Provide the (X, Y) coordinate of the cell's center where the given text is located.  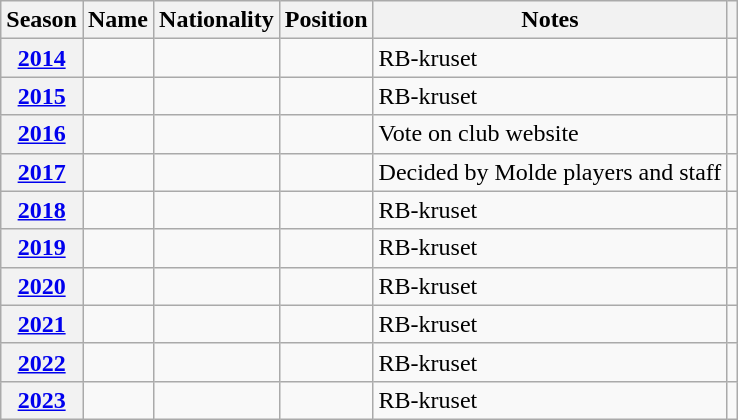
2015 (42, 96)
2014 (42, 58)
2019 (42, 248)
2018 (42, 210)
2023 (42, 400)
Name (118, 20)
Position (326, 20)
Notes (550, 20)
Vote on club website (550, 134)
Season (42, 20)
2017 (42, 172)
2022 (42, 362)
Decided by Molde players and staff (550, 172)
2020 (42, 286)
2016 (42, 134)
Nationality (217, 20)
2021 (42, 324)
